Identify which cell holds the provided text, then report its [x, y] central coordinate. 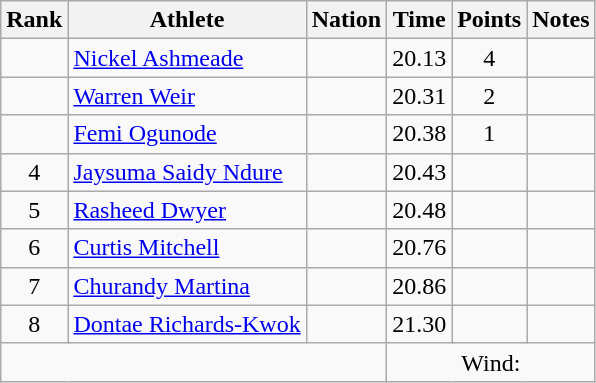
20.38 [420, 134]
Points [490, 20]
1 [490, 134]
8 [34, 324]
Churandy Martina [187, 286]
20.76 [420, 248]
20.48 [420, 210]
Rasheed Dwyer [187, 210]
Warren Weir [187, 96]
7 [34, 286]
Athlete [187, 20]
Jaysuma Saidy Ndure [187, 172]
Time [420, 20]
Wind: [492, 362]
20.13 [420, 58]
21.30 [420, 324]
2 [490, 96]
Curtis Mitchell [187, 248]
Rank [34, 20]
20.86 [420, 286]
Nickel Ashmeade [187, 58]
5 [34, 210]
Notes [561, 20]
6 [34, 248]
20.43 [420, 172]
Femi Ogunode [187, 134]
Dontae Richards-Kwok [187, 324]
20.31 [420, 96]
Nation [346, 20]
